Extract the [X, Y] coordinate from the center of the cell holding the provided text.  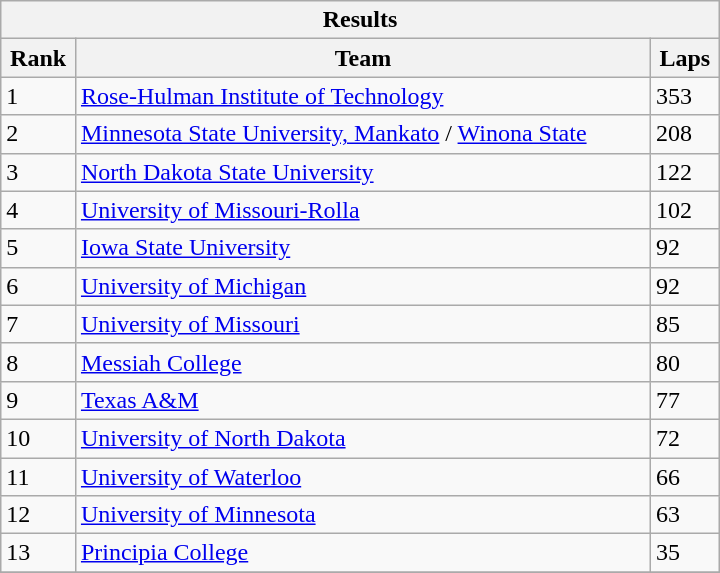
Iowa State University [362, 248]
11 [38, 477]
University of Waterloo [362, 477]
University of Missouri [362, 324]
Principia College [362, 553]
Minnesota State University, Mankato / Winona State [362, 134]
6 [38, 286]
13 [38, 553]
66 [684, 477]
5 [38, 248]
10 [38, 438]
Team [362, 58]
University of North Dakota [362, 438]
208 [684, 134]
University of Missouri-Rolla [362, 210]
4 [38, 210]
35 [684, 553]
7 [38, 324]
Messiah College [362, 362]
12 [38, 515]
Rank [38, 58]
85 [684, 324]
3 [38, 172]
63 [684, 515]
Laps [684, 58]
72 [684, 438]
University of Minnesota [362, 515]
University of Michigan [362, 286]
8 [38, 362]
9 [38, 400]
77 [684, 400]
Texas A&M [362, 400]
122 [684, 172]
North Dakota State University [362, 172]
2 [38, 134]
102 [684, 210]
80 [684, 362]
Rose-Hulman Institute of Technology [362, 96]
353 [684, 96]
Results [360, 20]
1 [38, 96]
